Locate the cell with the specified text and output its [x, y] center coordinate. 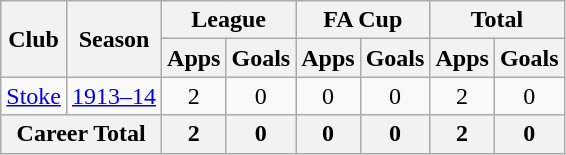
Club [34, 39]
FA Cup [363, 20]
Total [497, 20]
Stoke [34, 96]
League [229, 20]
1913–14 [114, 96]
Season [114, 39]
Career Total [82, 134]
